Detect which cell encompasses the target text, then output its [x, y] center coordinate. 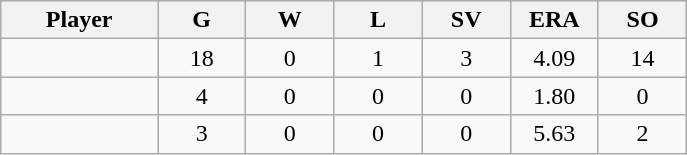
1 [378, 58]
Player [80, 20]
4.09 [554, 58]
1.80 [554, 96]
5.63 [554, 134]
W [290, 20]
18 [202, 58]
G [202, 20]
2 [642, 134]
L [378, 20]
ERA [554, 20]
4 [202, 96]
SO [642, 20]
SV [466, 20]
14 [642, 58]
